Return the [X, Y] coordinate for the center point of the cell that contains the specified text.  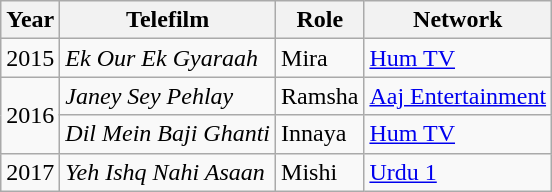
Innaya [320, 134]
Yeh Ishq Nahi Asaan [168, 172]
Mishi [320, 172]
Aaj Entertainment [458, 96]
Role [320, 20]
Mira [320, 58]
2015 [30, 58]
Network [458, 20]
Dil Mein Baji Ghanti [168, 134]
2016 [30, 115]
Janey Sey Pehlay [168, 96]
Year [30, 20]
Urdu 1 [458, 172]
Ek Our Ek Gyaraah [168, 58]
2017 [30, 172]
Telefilm [168, 20]
Ramsha [320, 96]
